Search for the cell housing the specified text and yield its (x, y) center coordinate. 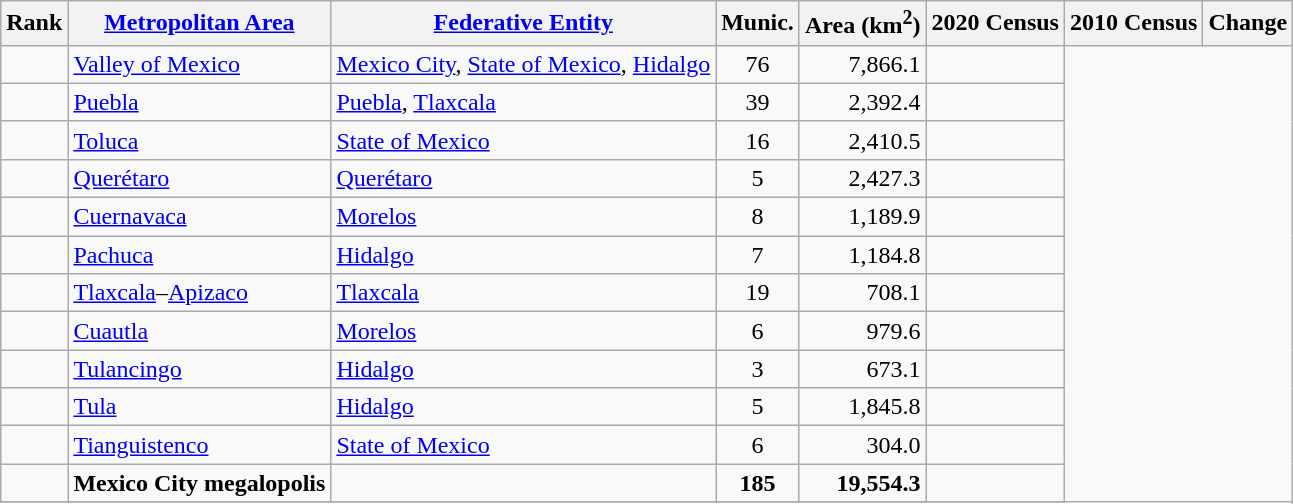
304.0 (862, 445)
2,427.3 (862, 178)
Puebla, Tlaxcala (524, 102)
Mexico City megalopolis (200, 483)
Metropolitan Area (200, 24)
Rank (34, 24)
8 (758, 217)
Cuautla (200, 331)
185 (758, 483)
Change (1248, 24)
16 (758, 140)
1,845.8 (862, 407)
979.6 (862, 331)
76 (758, 64)
708.1 (862, 293)
Federative Entity (524, 24)
7 (758, 255)
39 (758, 102)
Valley of Mexico (200, 64)
2,410.5 (862, 140)
Pachuca (200, 255)
673.1 (862, 369)
Toluca (200, 140)
3 (758, 369)
Cuernavaca (200, 217)
Tlaxcala–Apizaco (200, 293)
Area (km2) (862, 24)
Munic. (758, 24)
Tlaxcala (524, 293)
Tulancingo (200, 369)
7,866.1 (862, 64)
19 (758, 293)
Tianguistenco (200, 445)
2,392.4 (862, 102)
Puebla (200, 102)
1,184.8 (862, 255)
Tula (200, 407)
Mexico City, State of Mexico, Hidalgo (524, 64)
1,189.9 (862, 217)
2020 Census (995, 24)
2010 Census (1133, 24)
19,554.3 (862, 483)
